Pinpoint the cell where the given text exists, returning its [X, Y] midpoint coordinate. 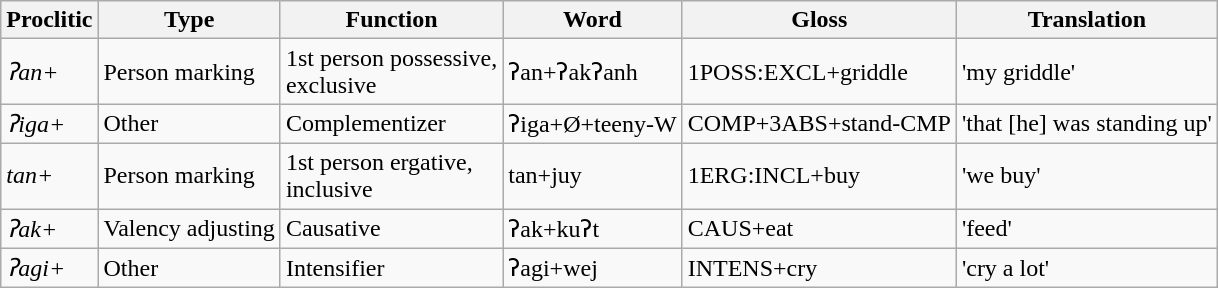
ʔak+ [50, 228]
Intensifier [391, 268]
Complementizer [391, 124]
Translation [1086, 20]
CAUS+eat [819, 228]
1st person ergative,inclusive [391, 176]
ʔiga+ [50, 124]
tan+juy [592, 176]
INTENS+cry [819, 268]
Type [189, 20]
1ERG:INCL+buy [819, 176]
Proclitic [50, 20]
ʔagi+ [50, 268]
'we buy' [1086, 176]
1st person possessive,exclusive [391, 72]
'cry a lot' [1086, 268]
Causative [391, 228]
ʔiga+Ø+teeny-W [592, 124]
ʔan+ [50, 72]
'my griddle' [1086, 72]
'feed' [1086, 228]
tan+ [50, 176]
Function [391, 20]
Word [592, 20]
Valency adjusting [189, 228]
ʔak+kuʔt [592, 228]
ʔan+ʔakʔanh [592, 72]
Gloss [819, 20]
'that [he] was standing up' [1086, 124]
ʔagi+wej [592, 268]
COMP+3ABS+stand-CMP [819, 124]
1POSS:EXCL+griddle [819, 72]
